Determine the (X, Y) coordinate at the center of the cell enclosing the given text.  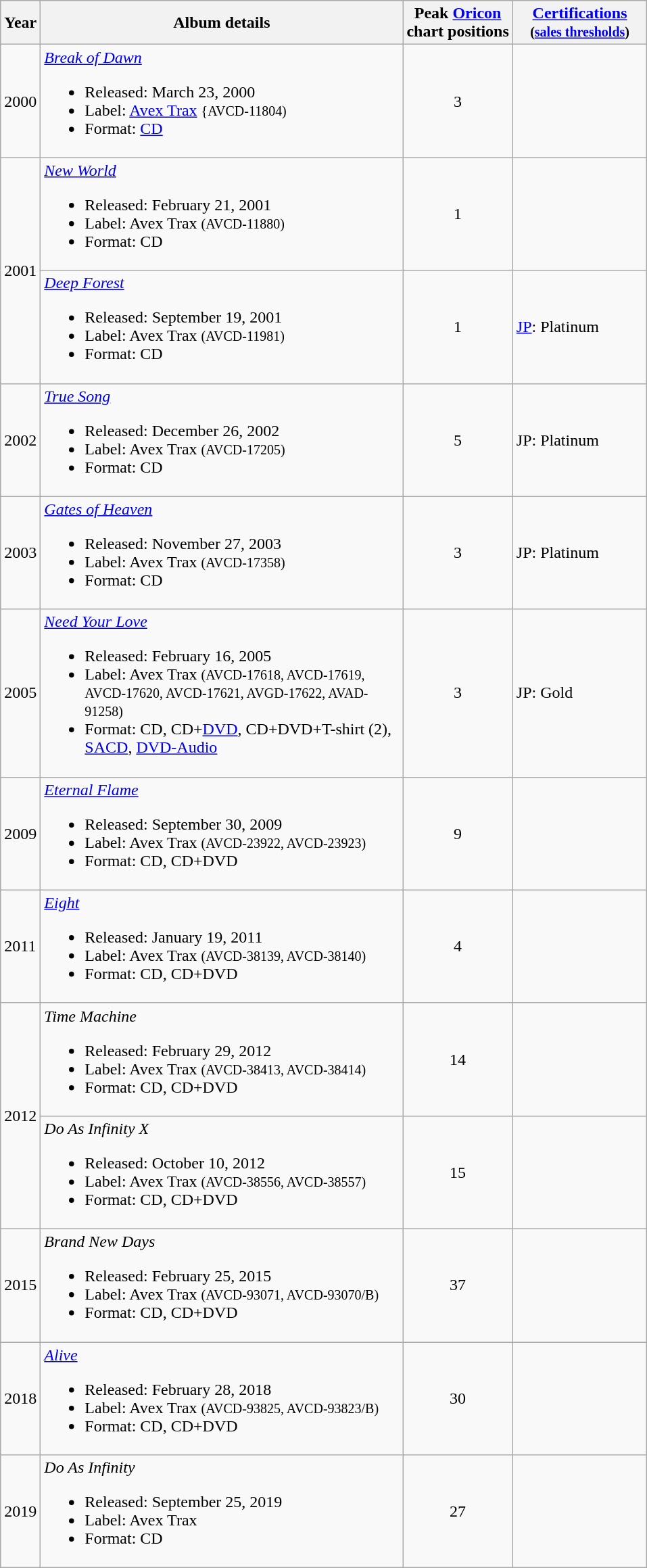
2015 (20, 1285)
30 (458, 1398)
Eternal FlameReleased: September 30, 2009Label: Avex Trax (AVCD-23922, AVCD-23923)Format: CD, CD+DVD (222, 833)
4 (458, 947)
True SongReleased: December 26, 2002Label: Avex Trax (AVCD-17205)Format: CD (222, 439)
Brand New DaysReleased: February 25, 2015Label: Avex Trax (AVCD-93071, AVCD-93070/B)Format: CD, CD+DVD (222, 1285)
2009 (20, 833)
2003 (20, 553)
Gates of HeavenReleased: November 27, 2003Label: Avex Trax (AVCD-17358)Format: CD (222, 553)
27 (458, 1512)
9 (458, 833)
15 (458, 1172)
Year (20, 23)
Deep ForestReleased: September 19, 2001Label: Avex Trax (AVCD-11981)Format: CD (222, 327)
Time MachineReleased: February 29, 2012Label: Avex Trax (AVCD-38413, AVCD-38414)Format: CD, CD+DVD (222, 1059)
Do As Infinity XReleased: October 10, 2012Label: Avex Trax (AVCD-38556, AVCD-38557)Format: CD, CD+DVD (222, 1172)
2019 (20, 1512)
2000 (20, 101)
2012 (20, 1116)
JP: Gold (580, 693)
EightReleased: January 19, 2011Label: Avex Trax (AVCD-38139, AVCD-38140)Format: CD, CD+DVD (222, 947)
Album details (222, 23)
Break of DawnReleased: March 23, 2000Label: Avex Trax {AVCD-11804)Format: CD (222, 101)
2005 (20, 693)
37 (458, 1285)
Certifications(sales thresholds) (580, 23)
14 (458, 1059)
2002 (20, 439)
5 (458, 439)
2001 (20, 270)
2011 (20, 947)
Do As InfinityReleased: September 25, 2019Label: Avex TraxFormat: CD (222, 1512)
Peak Oricon chart positions (458, 23)
2018 (20, 1398)
AliveReleased: February 28, 2018Label: Avex Trax (AVCD-93825, AVCD-93823/B)Format: CD, CD+DVD (222, 1398)
New WorldReleased: February 21, 2001Label: Avex Trax (AVCD-11880)Format: CD (222, 214)
